Return (x, y) of the center of cell containing provided text 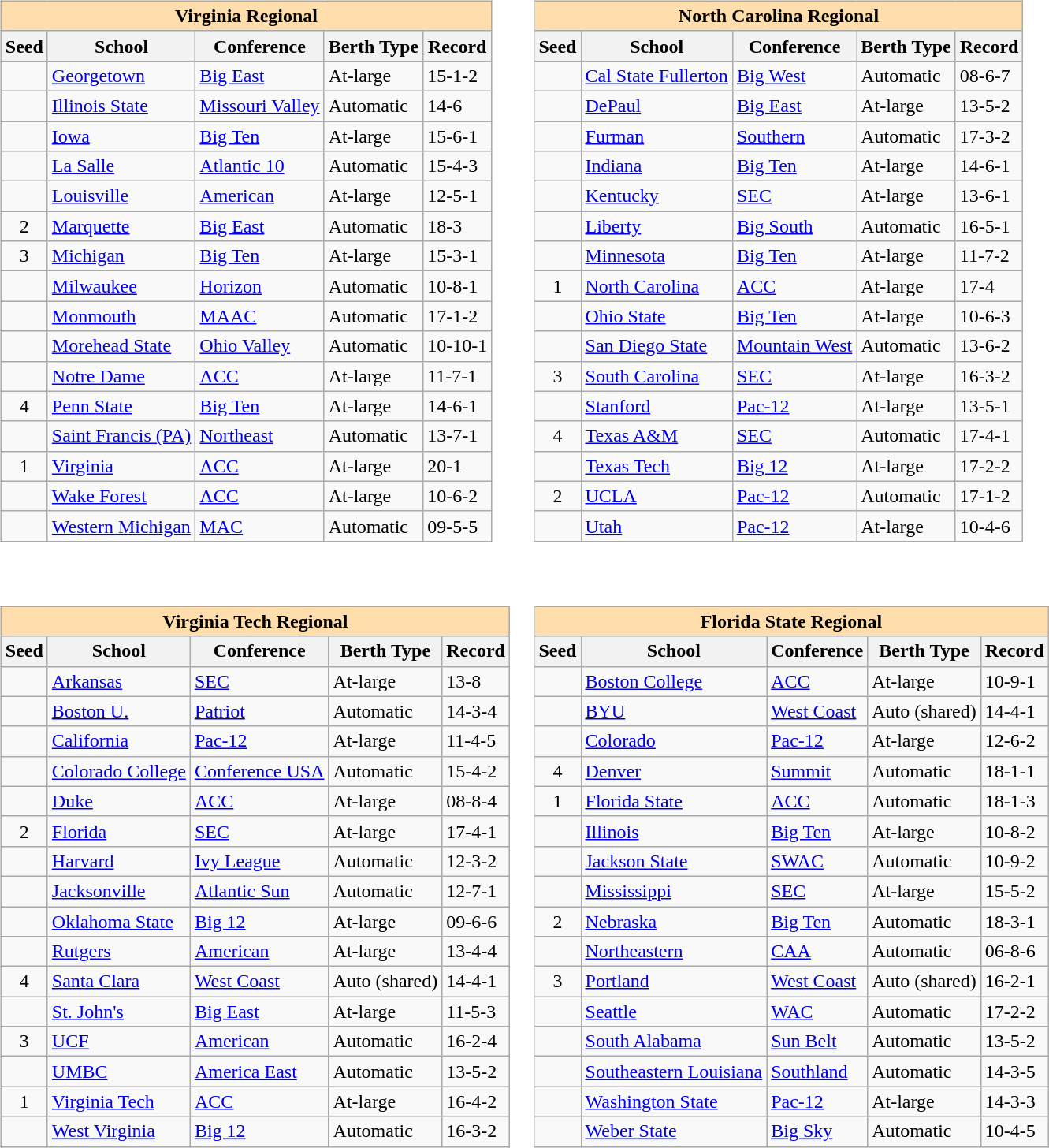
Virginia (121, 466)
12-6-2 (1014, 741)
15-5-2 (1014, 891)
Marquette (121, 226)
18-1-3 (1014, 801)
Louisville (121, 196)
Oklahoma State (118, 922)
Michigan (121, 256)
11-7-2 (989, 256)
MAC (260, 526)
Big Sky (817, 1131)
Penn State (121, 406)
La Salle (121, 166)
10-6-2 (457, 496)
Mississippi (674, 891)
Florida (118, 831)
Rutgers (118, 952)
08-6-7 (989, 76)
16-2-1 (1014, 982)
10-4-5 (1014, 1131)
13-7-1 (457, 436)
Saint Francis (PA) (121, 436)
Conference USA (259, 771)
Wake Forest (121, 496)
17-3-2 (989, 136)
Ohio State (657, 316)
10-8-1 (457, 286)
15-6-1 (457, 136)
America East (259, 1072)
Virginia Tech (118, 1101)
12-5-1 (457, 196)
Summit (817, 771)
Southland (817, 1072)
10-10-1 (457, 346)
Kentucky (657, 196)
Ivy League (259, 861)
12-7-1 (476, 891)
13-5-1 (989, 406)
Northeast (260, 436)
15-3-1 (457, 256)
San Diego State (657, 346)
09-6-6 (476, 922)
North Carolina (657, 286)
11-5-3 (476, 1012)
Illinois State (121, 106)
Northeastern (674, 952)
Santa Clara (118, 982)
CAA (817, 952)
DePaul (657, 106)
UMBC (118, 1072)
Virginia Tech Regional (255, 621)
WAC (817, 1012)
16-5-1 (989, 226)
11-7-1 (457, 376)
18-3-1 (1014, 922)
Mountain West (794, 346)
Stanford (657, 406)
Indiana (657, 166)
Furman (657, 136)
Boston College (674, 681)
16-4-2 (476, 1101)
14-3-5 (1014, 1072)
18-1-1 (1014, 771)
15-4-2 (476, 771)
20-1 (457, 466)
Texas Tech (657, 466)
Minnesota (657, 256)
13-6-1 (989, 196)
Morehead State (121, 346)
Illinois (674, 831)
Horizon (260, 286)
11-4-5 (476, 741)
Western Michigan (121, 526)
St. John's (118, 1012)
Harvard (118, 861)
Denver (674, 771)
North Carolina Regional (779, 16)
Monmouth (121, 316)
15-1-2 (457, 76)
Sun Belt (817, 1042)
MAAC (260, 316)
Nebraska (674, 922)
Cal State Fullerton (657, 76)
10-6-3 (989, 316)
Patriot (259, 711)
Florida State Regional (791, 621)
South Alabama (674, 1042)
Duke (118, 801)
Iowa (121, 136)
10-4-6 (989, 526)
Atlantic 10 (260, 166)
South Carolina (657, 376)
12-3-2 (476, 861)
Jacksonville (118, 891)
West Virginia (118, 1131)
Florida State (674, 801)
06-8-6 (1014, 952)
14-3-4 (476, 711)
Texas A&M (657, 436)
Jackson State (674, 861)
BYU (674, 711)
Ohio Valley (260, 346)
Southern (794, 136)
10-9-2 (1014, 861)
Notre Dame (121, 376)
Colorado College (118, 771)
Big South (794, 226)
14-6 (457, 106)
Milwaukee (121, 286)
09-5-5 (457, 526)
Colorado (674, 741)
Boston U. (118, 711)
Liberty (657, 226)
16-2-4 (476, 1042)
Big West (794, 76)
15-4-3 (457, 166)
SWAC (817, 861)
Atlantic Sun (259, 891)
13-6-2 (989, 346)
California (118, 741)
Virginia Regional (246, 16)
18-3 (457, 226)
13-4-4 (476, 952)
Washington State (674, 1101)
Southeastern Louisiana (674, 1072)
UCLA (657, 496)
Georgetown (121, 76)
Weber State (674, 1131)
Missouri Valley (260, 106)
Portland (674, 982)
17-4 (989, 286)
13-8 (476, 681)
Arkansas (118, 681)
10-9-1 (1014, 681)
14-3-3 (1014, 1101)
08-8-4 (476, 801)
Utah (657, 526)
Seattle (674, 1012)
UCF (118, 1042)
10-8-2 (1014, 831)
